Locate the cell with the specified text and output its [X, Y] center coordinate. 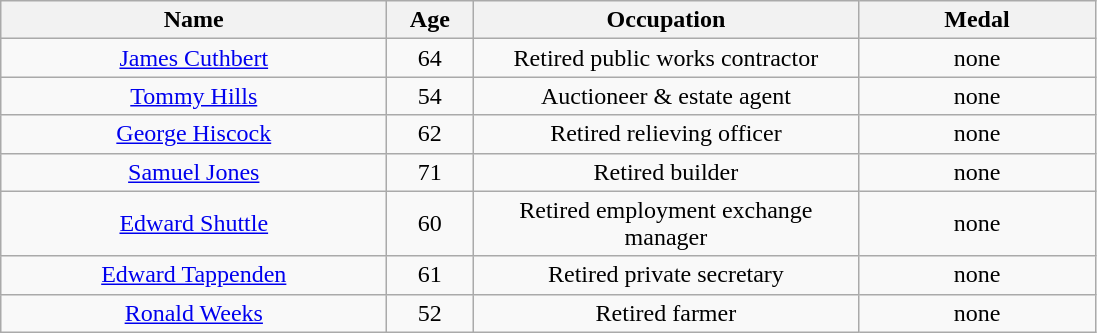
Ronald Weeks [194, 313]
62 [430, 134]
52 [430, 313]
Retired farmer [666, 313]
Retired employment exchange manager [666, 224]
Occupation [666, 20]
61 [430, 275]
Medal [977, 20]
Retired builder [666, 172]
Retired public works contractor [666, 58]
Tommy Hills [194, 96]
Age [430, 20]
64 [430, 58]
James Cuthbert [194, 58]
Samuel Jones [194, 172]
George Hiscock [194, 134]
Edward Tappenden [194, 275]
Retired relieving officer [666, 134]
71 [430, 172]
Name [194, 20]
Retired private secretary [666, 275]
60 [430, 224]
Auctioneer & estate agent [666, 96]
54 [430, 96]
Edward Shuttle [194, 224]
